Capture the cell that displays the provided text and extract its [X, Y] central coordinate. 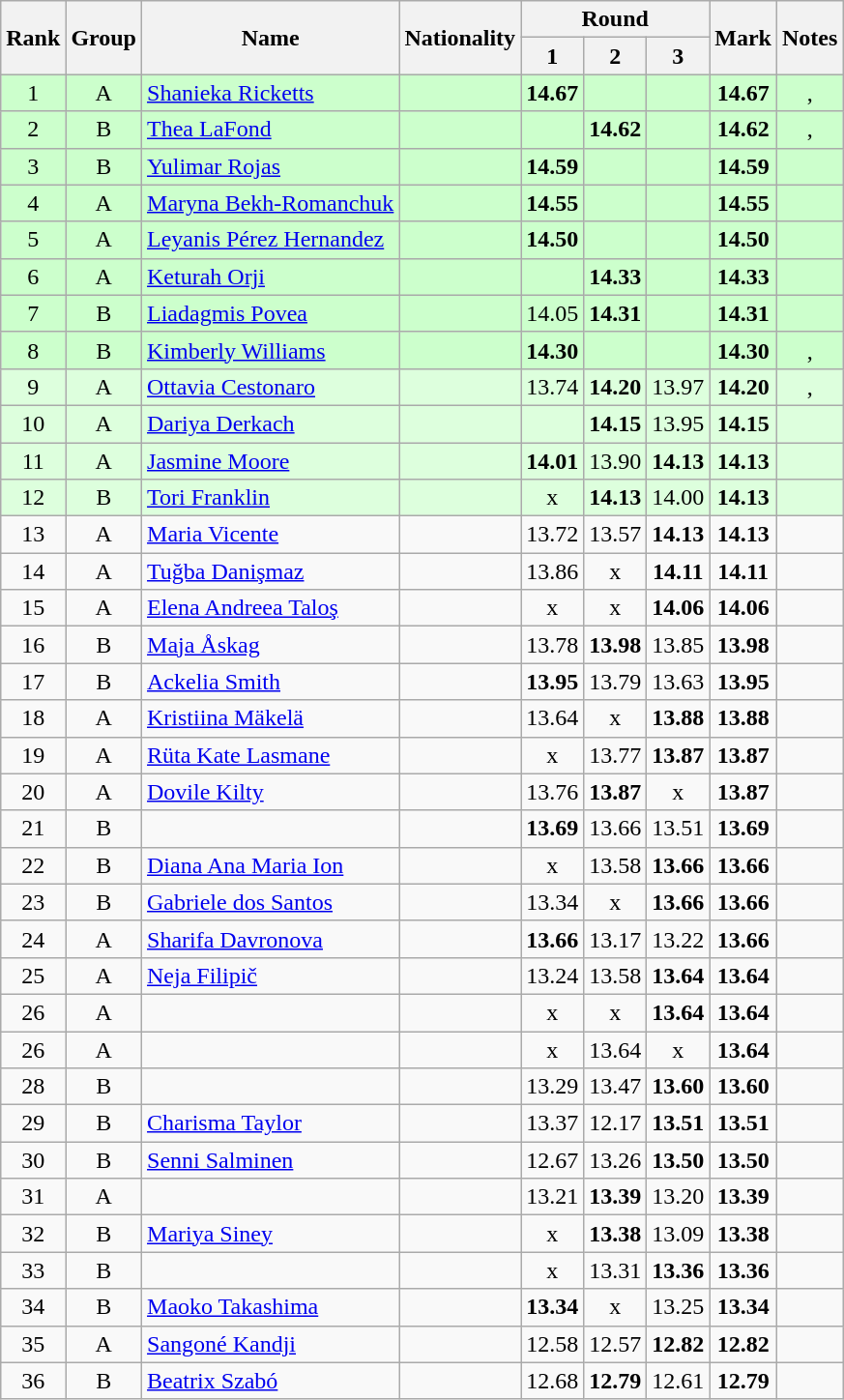
13.85 [679, 645]
22 [33, 865]
9 [33, 387]
Mark [743, 38]
Diana Ana Maria Ion [271, 865]
Senni Salminen [271, 1160]
17 [33, 682]
13.37 [553, 1123]
Shanieka Ricketts [271, 93]
12 [33, 498]
16 [33, 645]
33 [33, 1270]
19 [33, 755]
8 [33, 350]
Dovile Kilty [271, 792]
Charisma Taylor [271, 1123]
36 [33, 1381]
13.72 [553, 535]
14.00 [679, 498]
13.76 [553, 792]
15 [33, 608]
23 [33, 902]
Rank [33, 38]
29 [33, 1123]
18 [33, 718]
Neja Filipič [271, 976]
13.21 [553, 1197]
5 [33, 240]
Sharifa Davronova [271, 939]
13.24 [553, 976]
Keturah Orji [271, 277]
11 [33, 461]
Tori Franklin [271, 498]
12.58 [553, 1344]
13.57 [615, 535]
Maria Vicente [271, 535]
13.90 [615, 461]
13.22 [679, 939]
13.20 [679, 1197]
10 [33, 423]
Ottavia Cestonaro [271, 387]
Tuğba Danişmaz [271, 571]
Kristiina Mäkelä [271, 718]
13.47 [615, 1087]
31 [33, 1197]
Elena Andreea Taloş [271, 608]
Thea LaFond [271, 130]
Leyanis Pérez Hernandez [271, 240]
Gabriele dos Santos [271, 902]
6 [33, 277]
Yulimar Rojas [271, 166]
Mariya Siney [271, 1234]
21 [33, 829]
14.01 [553, 461]
Maoko Takashima [271, 1307]
Notes [810, 38]
Maja Åskag [271, 645]
13.31 [615, 1270]
Dariya Derkach [271, 423]
30 [33, 1160]
13.25 [679, 1307]
13.97 [679, 387]
13.17 [615, 939]
12.68 [553, 1381]
12.61 [679, 1381]
Round [615, 19]
35 [33, 1344]
4 [33, 203]
25 [33, 976]
Sangoné Kandji [271, 1344]
14 [33, 571]
13.26 [615, 1160]
12.67 [553, 1160]
Maryna Bekh-Romanchuk [271, 203]
12.57 [615, 1344]
Group [104, 38]
13.78 [553, 645]
Beatrix Szabó [271, 1381]
13.74 [553, 387]
13.79 [615, 682]
Nationality [460, 38]
Name [271, 38]
34 [33, 1307]
24 [33, 939]
32 [33, 1234]
13.29 [553, 1087]
13 [33, 535]
13.86 [553, 571]
20 [33, 792]
Liadagmis Povea [271, 313]
13.77 [615, 755]
12.17 [615, 1123]
13.09 [679, 1234]
7 [33, 313]
28 [33, 1087]
Ackelia Smith [271, 682]
Kimberly Williams [271, 350]
14.05 [553, 313]
13.63 [679, 682]
Jasmine Moore [271, 461]
Rüta Kate Lasmane [271, 755]
